For the text-containing cell, return its midpoint in [X, Y] coordinate format. 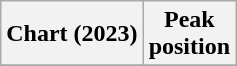
Chart (2023) [72, 34]
Peakposition [189, 34]
